Provide the (X, Y) coordinate of the cell's center where the given text is located.  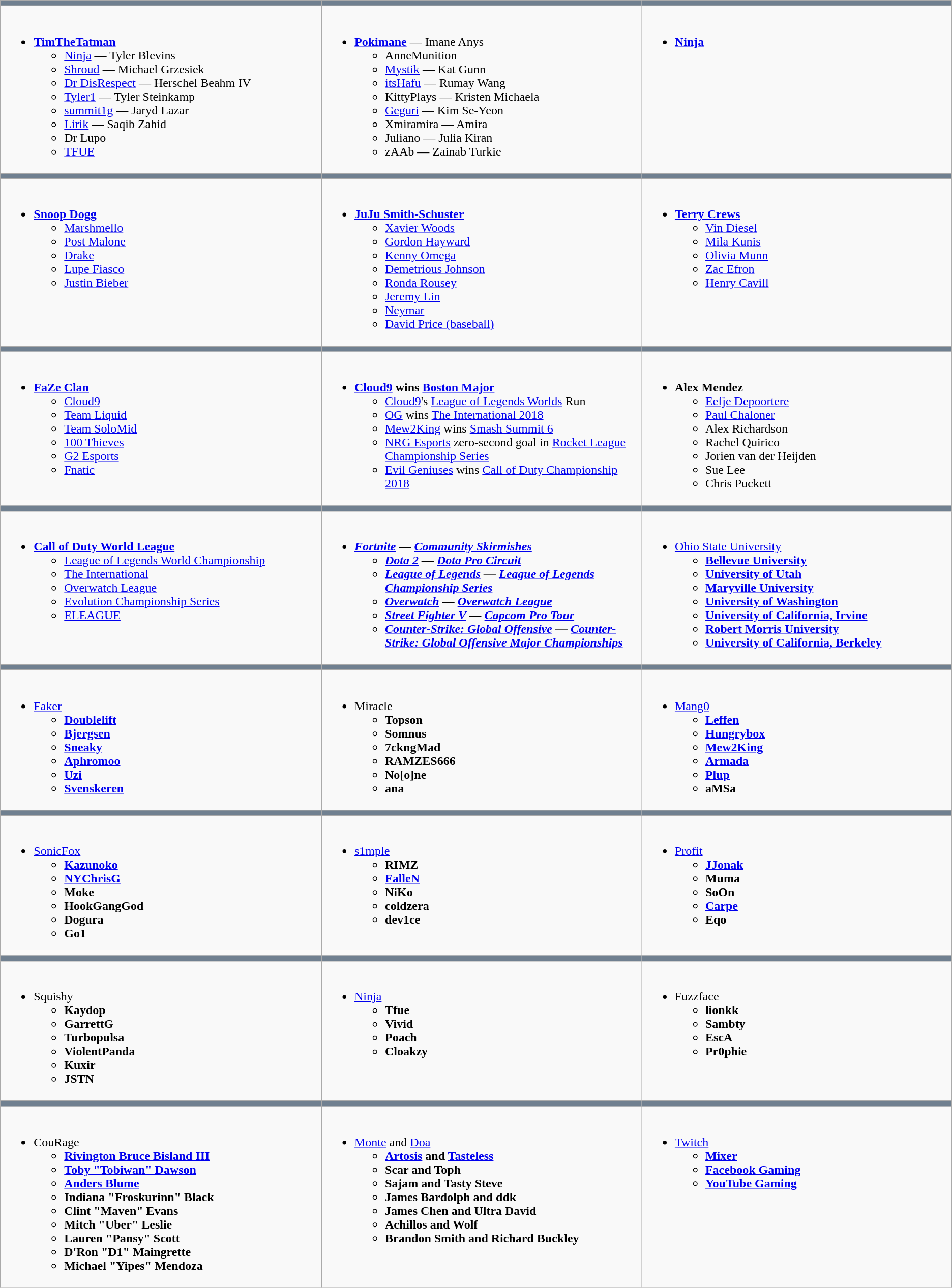
Alex MendezEefje DepoorterePaul ChalonerAlex RichardsonRachel QuiricoJorien van der HeijdenSue LeeChris Puckett (796, 428)
MiracleTopsonSomnus7ckngMadRAMZES666No[o]neana (482, 740)
Snoop DoggMarshmelloPost MaloneDrakeLupe FiascoJustin Bieber (161, 262)
Mang0LeffenHungryboxMew2KingArmadaPlupaMSa (796, 740)
s1mpleRIMZFalleNNiKocoldzeradev1ce (482, 885)
Terry CrewsVin DieselMila KunisOlivia MunnZac EfronHenry Cavill (796, 262)
ProfitJJonakMumaSoOnCarpeEqo (796, 885)
SonicFoxKazunokoNYChrisGMokeHookGangGodDoguraGo1 (161, 885)
TwitchMixerFacebook GamingYouTube Gaming (796, 1197)
FuzzfacelionkkSambtyEscAPr0phie (796, 1031)
Call of Duty World LeagueLeague of Legends World ChampionshipThe InternationalOverwatch LeagueEvolution Championship SeriesELEAGUE (161, 588)
JuJu Smith-SchusterXavier WoodsGordon HaywardKenny OmegaDemetrious JohnsonRonda RouseyJeremy LinNeymarDavid Price (baseball) (482, 262)
Ninja (796, 89)
SquishyKaydopGarrettGTurbopulsaViolentPandaKuxirJSTN (161, 1031)
NinjaTfueVividPoachCloakzy (482, 1031)
FakerDoubleliftBjergsenSneakyAphromooUziSvenskeren (161, 740)
FaZe ClanCloud9Team LiquidTeam SoloMid100 ThievesG2 EsportsFnatic (161, 428)
